Search for the cell housing the specified text and yield its (X, Y) center coordinate. 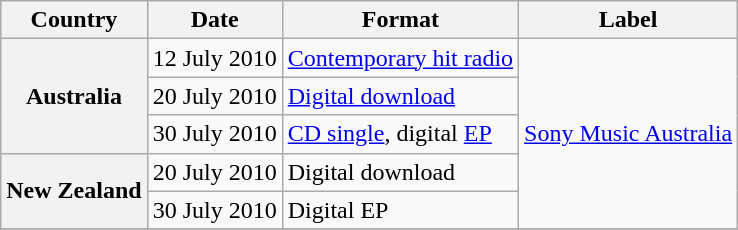
Country (74, 20)
Contemporary hit radio (400, 58)
Format (400, 20)
New Zealand (74, 191)
12 July 2010 (214, 58)
Date (214, 20)
Sony Music Australia (628, 134)
CD single, digital EP (400, 134)
Label (628, 20)
Australia (74, 96)
Digital EP (400, 210)
